Identify which cell holds the provided text, then report its [x, y] central coordinate. 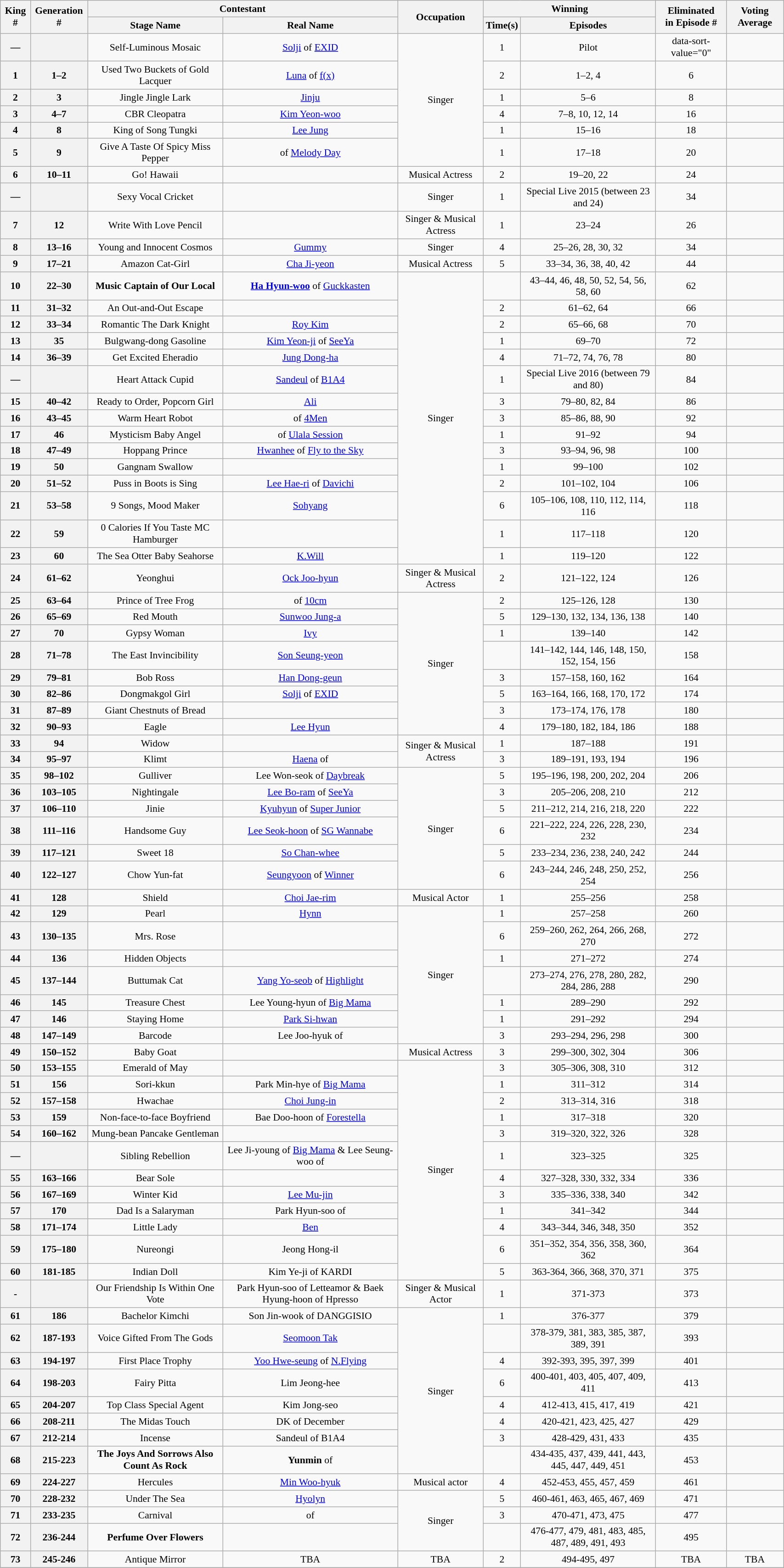
36–39 [59, 357]
5–6 [588, 98]
435 [691, 1438]
153–155 [59, 1068]
Perfume Over Flowers [155, 1537]
Sweet 18 [155, 853]
378-379, 381, 383, 385, 387, 389, 391 [588, 1339]
Go! Hawaii [155, 175]
Son Seung-yeon [310, 655]
K.Will [310, 556]
Puss in Boots is Sing [155, 484]
Gummy [310, 248]
17–18 [588, 153]
10 [16, 286]
157–158 [59, 1101]
Generation # [59, 17]
Kim Yeon-ji of SeeYa [310, 341]
Son Jin-wook of DANGGISIO [310, 1316]
Contestant [243, 9]
99–100 [588, 467]
of [310, 1515]
Luna of f(x) [310, 75]
119–120 [588, 556]
Mrs. Rose [155, 936]
294 [691, 1019]
17–21 [59, 264]
of 10cm [310, 600]
102 [691, 467]
129 [59, 914]
Lim Jeong-hee [310, 1383]
Kim Yeon-woo [310, 114]
40–42 [59, 402]
First Place Trophy [155, 1361]
64 [16, 1383]
160–162 [59, 1134]
272 [691, 936]
Kim Jong-seo [310, 1405]
228-232 [59, 1499]
186 [59, 1316]
Giant Chestnuts of Bread [155, 711]
Under The Sea [155, 1499]
206 [691, 776]
68 [16, 1460]
Widow [155, 743]
Bob Ross [155, 678]
Lee Ji-young of Big Mama & Lee Seung-woo of [310, 1156]
43–45 [59, 418]
208-211 [59, 1421]
164 [691, 678]
Fairy Pitta [155, 1383]
Episodes [588, 25]
163–166 [59, 1178]
19 [16, 467]
Jung Dong-ha [310, 357]
243–244, 246, 248, 250, 252, 254 [588, 876]
29 [16, 678]
Hidden Objects [155, 958]
461 [691, 1483]
Baby Goat [155, 1052]
65–69 [59, 617]
101–102, 104 [588, 484]
Musical actor [441, 1483]
of Melody Day [310, 153]
257–258 [588, 914]
Mung-bean Pancake Gentleman [155, 1134]
Park Hyun-soo of [310, 1211]
325 [691, 1156]
63–64 [59, 600]
Winning [570, 9]
233-235 [59, 1515]
Park Si-hwan [310, 1019]
305–306, 308, 310 [588, 1068]
Lee Young-hyun of Big Mama [310, 1003]
Bachelor Kimchi [155, 1316]
212-214 [59, 1438]
- [16, 1294]
Ivy [310, 634]
212 [691, 792]
Cha Ji-yeon [310, 264]
319–320, 322, 326 [588, 1134]
65 [16, 1405]
90–93 [59, 727]
Red Mouth [155, 617]
The Sea Otter Baby Seahorse [155, 556]
Top Class Special Agent [155, 1405]
King of Song Tungki [155, 130]
158 [691, 655]
146 [59, 1019]
128 [59, 898]
Non-face-to-face Boyfriend [155, 1117]
Min Woo-hyuk [310, 1483]
Mysticism Baby Angel [155, 435]
476-477, 479, 481, 483, 485, 487, 489, 491, 493 [588, 1537]
130–135 [59, 936]
453 [691, 1460]
52 [16, 1101]
Jingle Jingle Lark [155, 98]
54 [16, 1134]
136 [59, 958]
Pilot [588, 47]
291–292 [588, 1019]
Eagle [155, 727]
of Ulala Session [310, 435]
Handsome Guy [155, 831]
Jinie [155, 809]
106–110 [59, 809]
181-185 [59, 1272]
Hwachae [155, 1101]
142 [691, 634]
47 [16, 1019]
121–122, 124 [588, 578]
Real Name [310, 25]
27 [16, 634]
Yoo Hwe-seung of N.Flying [310, 1361]
Bulgwang-dong Gasoline [155, 341]
Buttumak Cat [155, 980]
92 [691, 418]
Haena of [310, 759]
Kim Ye-ji of KARDI [310, 1272]
58 [16, 1228]
189–191, 193, 194 [588, 759]
Carnival [155, 1515]
41 [16, 898]
Yunmin of [310, 1460]
55 [16, 1178]
173–174, 176, 178 [588, 711]
47–49 [59, 451]
170 [59, 1211]
61 [16, 1316]
Lee Jung [310, 130]
159 [59, 1117]
Amazon Cat-Girl [155, 264]
43–44, 46, 48, 50, 52, 54, 56, 58, 60 [588, 286]
An Out-and-Out Escape [155, 308]
Treasure Chest [155, 1003]
245-246 [59, 1560]
The Joys And Sorrows Also Count As Rock [155, 1460]
Staying Home [155, 1019]
477 [691, 1515]
28 [16, 655]
100 [691, 451]
233–234, 236, 238, 240, 242 [588, 853]
180 [691, 711]
328 [691, 1134]
37 [16, 809]
341–342 [588, 1211]
14 [16, 357]
327–328, 330, 332, 334 [588, 1178]
187-193 [59, 1339]
73 [16, 1560]
494-495, 497 [588, 1560]
244 [691, 853]
79–80, 82, 84 [588, 402]
1–2 [59, 75]
Singer & Musical Actor [441, 1294]
The Midas Touch [155, 1421]
130 [691, 600]
13–16 [59, 248]
Get Excited Eheradio [155, 357]
Voice Gifted From The Gods [155, 1339]
Heart Attack Cupid [155, 379]
400-401, 403, 405, 407, 409, 411 [588, 1383]
Hyolyn [310, 1499]
495 [691, 1537]
65–66, 68 [588, 325]
71–78 [59, 655]
137–144 [59, 980]
84 [691, 379]
19–20, 22 [588, 175]
Seungyoon of Winner [310, 876]
352 [691, 1228]
25 [16, 600]
56 [16, 1194]
Music Captain of Our Local [155, 286]
222 [691, 809]
Voting Average [755, 17]
401 [691, 1361]
Gulliver [155, 776]
141–142, 144, 146, 148, 150, 152, 154, 156 [588, 655]
Jeong Hong-il [310, 1250]
105–106, 108, 110, 112, 114, 116 [588, 505]
413 [691, 1383]
13 [16, 341]
87–89 [59, 711]
Jinju [310, 98]
343–344, 346, 348, 350 [588, 1228]
344 [691, 1211]
Sohyang [310, 505]
122 [691, 556]
147–149 [59, 1036]
188 [691, 727]
126 [691, 578]
179–180, 182, 184, 186 [588, 727]
of 4Men [310, 418]
Nureongi [155, 1250]
11 [16, 308]
312 [691, 1068]
Lee Bo-ram of SeeYa [310, 792]
40 [16, 876]
7 [16, 225]
CBR Cleopatra [155, 114]
80 [691, 357]
335–336, 338, 340 [588, 1194]
Lee Hyun [310, 727]
Park Min-hye of Big Mama [310, 1085]
17 [16, 435]
320 [691, 1117]
195–196, 198, 200, 202, 204 [588, 776]
61–62, 64 [588, 308]
79–81 [59, 678]
318 [691, 1101]
260 [691, 914]
98–102 [59, 776]
Special Live 2016 (between 79 and 80) [588, 379]
379 [691, 1316]
71–72, 74, 76, 78 [588, 357]
Emerald of May [155, 1068]
Kyuhyun of Super Junior [310, 809]
429 [691, 1421]
221–222, 224, 226, 228, 230, 232 [588, 831]
150–152 [59, 1052]
Sunwoo Jung-a [310, 617]
Park Hyun-soo of Letteamor & Baek Hyung-hoon of Hpresso [310, 1294]
Choi Jae-rim [310, 898]
Warm Heart Robot [155, 418]
412-413, 415, 417, 419 [588, 1405]
25–26, 28, 30, 32 [588, 248]
256 [691, 876]
163–164, 166, 168, 170, 172 [588, 694]
Shield [155, 898]
Yeonghui [155, 578]
117–121 [59, 853]
1–2, 4 [588, 75]
31 [16, 711]
420-421, 423, 425, 427 [588, 1421]
Hynn [310, 914]
Nightingale [155, 792]
175–180 [59, 1250]
69–70 [588, 341]
63 [16, 1361]
363-364, 366, 368, 370, 371 [588, 1272]
306 [691, 1052]
Special Live 2015 (between 23 and 24) [588, 197]
236-244 [59, 1537]
Lee Won-seok of Daybreak [310, 776]
Indian Doll [155, 1272]
311–312 [588, 1085]
Musical Actor [441, 898]
103–105 [59, 792]
31–32 [59, 308]
342 [691, 1194]
Pearl [155, 914]
Romantic The Dark Knight [155, 325]
Young and Innocent Cosmos [155, 248]
140 [691, 617]
292 [691, 1003]
117–118 [588, 534]
21 [16, 505]
48 [16, 1036]
187–188 [588, 743]
Ben [310, 1228]
139–140 [588, 634]
69 [16, 1483]
373 [691, 1294]
111–116 [59, 831]
421 [691, 1405]
King # [16, 17]
Yang Yo-seob of Highlight [310, 980]
91–92 [588, 435]
392-393, 395, 397, 399 [588, 1361]
224-227 [59, 1483]
470-471, 473, 475 [588, 1515]
273–274, 276, 278, 280, 282, 284, 286, 288 [588, 980]
Prince of Tree Frog [155, 600]
293–294, 296, 298 [588, 1036]
471 [691, 1499]
460-461, 463, 465, 467, 469 [588, 1499]
Give A Taste Of Spicy Miss Pepper [155, 153]
Winter Kid [155, 1194]
Used Two Buckets of Gold Lacquer [155, 75]
145 [59, 1003]
452-453, 455, 457, 459 [588, 1483]
375 [691, 1272]
Lee Hae-ri of Davichi [310, 484]
DK of December [310, 1421]
Hwanhee of Fly to the Sky [310, 451]
204-207 [59, 1405]
49 [16, 1052]
Bear Sole [155, 1178]
299–300, 302, 304 [588, 1052]
Barcode [155, 1036]
174 [691, 694]
258 [691, 898]
42 [16, 914]
371-373 [588, 1294]
45 [16, 980]
313–314, 316 [588, 1101]
Chow Yun-fat [155, 876]
191 [691, 743]
23–24 [588, 225]
4–7 [59, 114]
234 [691, 831]
43 [16, 936]
156 [59, 1085]
Hoppang Prince [155, 451]
118 [691, 505]
Incense [155, 1438]
Occupation [441, 17]
7–8, 10, 12, 14 [588, 114]
data-sort-value="0" [691, 47]
22–30 [59, 286]
120 [691, 534]
Hercules [155, 1483]
The East Invincibility [155, 655]
9 Songs, Mood Maker [155, 505]
106 [691, 484]
Ha Hyun-woo of Guckkasten [310, 286]
434-435, 437, 439, 441, 443, 445, 447, 449, 451 [588, 1460]
Write With Love Pencil [155, 225]
51 [16, 1085]
122–127 [59, 876]
364 [691, 1250]
Lee Joo-hyuk of [310, 1036]
33 [16, 743]
53–58 [59, 505]
Gypsy Woman [155, 634]
205–206, 208, 210 [588, 792]
0 Calories If You Taste MC Hamburger [155, 534]
10–11 [59, 175]
36 [16, 792]
Klimt [155, 759]
38 [16, 831]
82–86 [59, 694]
259–260, 262, 264, 266, 268, 270 [588, 936]
351–352, 354, 356, 358, 360, 362 [588, 1250]
Ock Joo-hyun [310, 578]
33–34, 36, 38, 40, 42 [588, 264]
271–272 [588, 958]
125–126, 128 [588, 600]
61–62 [59, 578]
39 [16, 853]
290 [691, 980]
376-377 [588, 1316]
300 [691, 1036]
30 [16, 694]
53 [16, 1117]
Lee Seok-hoon of SG Wannabe [310, 831]
Time(s) [502, 25]
85–86, 88, 90 [588, 418]
171–174 [59, 1228]
Our Friendship Is Within One Vote [155, 1294]
Dongmakgol Girl [155, 694]
Self-Luminous Mosaic [155, 47]
Seomoon Tak [310, 1339]
196 [691, 759]
198-203 [59, 1383]
Sori-kkun [155, 1085]
Lee Mu-jin [310, 1194]
336 [691, 1178]
428-429, 431, 433 [588, 1438]
15 [16, 402]
317–318 [588, 1117]
255–256 [588, 898]
15–16 [588, 130]
Eliminatedin Episode # [691, 17]
129–130, 132, 134, 136, 138 [588, 617]
167–169 [59, 1194]
32 [16, 727]
314 [691, 1085]
Ali [310, 402]
211–212, 214, 216, 218, 220 [588, 809]
Sexy Vocal Cricket [155, 197]
Ready to Order, Popcorn Girl [155, 402]
Stage Name [155, 25]
22 [16, 534]
Roy Kim [310, 325]
Antique Mirror [155, 1560]
51–52 [59, 484]
57 [16, 1211]
71 [16, 1515]
157–158, 160, 162 [588, 678]
67 [16, 1438]
Choi Jung-in [310, 1101]
Han Dong-geun [310, 678]
323–325 [588, 1156]
So Chan-whee [310, 853]
23 [16, 556]
95–97 [59, 759]
86 [691, 402]
215-223 [59, 1460]
33–34 [59, 325]
Sibling Rebellion [155, 1156]
Gangnam Swallow [155, 467]
289–290 [588, 1003]
Dad Is a Salaryman [155, 1211]
274 [691, 958]
Little Lady [155, 1228]
Bae Doo-hoon of Forestella [310, 1117]
393 [691, 1339]
194-197 [59, 1361]
93–94, 96, 98 [588, 451]
